Determine the [x, y] coordinate at the center of the cell enclosing the given text.  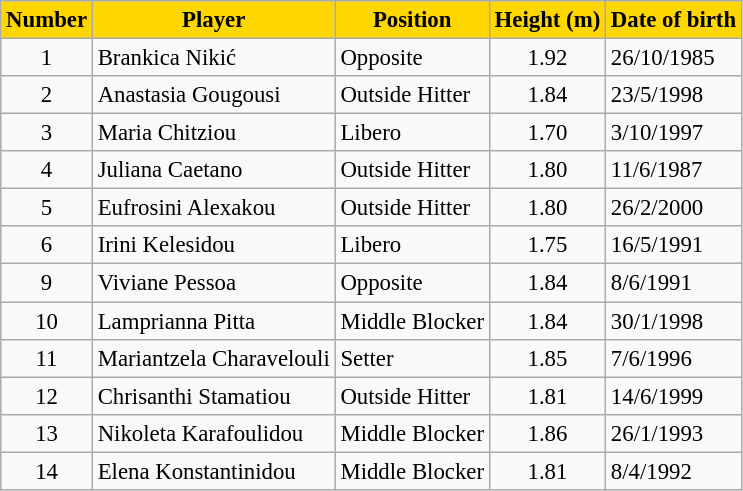
5 [47, 208]
26/1/1993 [674, 433]
26/2/2000 [674, 208]
Anastasia Gougousi [214, 95]
Position [412, 20]
Irini Kelesidou [214, 245]
1.75 [547, 245]
30/1/1998 [674, 321]
14/6/1999 [674, 396]
1.92 [547, 58]
3 [47, 133]
Number [47, 20]
2 [47, 95]
Elena Konstantinidou [214, 471]
Chrisanthi Stamatiou [214, 396]
Setter [412, 358]
1.86 [547, 433]
4 [47, 170]
Nikoleta Karafoulidou [214, 433]
Brankica Nikić [214, 58]
16/5/1991 [674, 245]
26/10/1985 [674, 58]
10 [47, 321]
Juliana Caetano [214, 170]
Height (m) [547, 20]
Viviane Pessoa [214, 283]
Date of birth [674, 20]
7/6/1996 [674, 358]
Maria Chitziou [214, 133]
8/4/1992 [674, 471]
14 [47, 471]
12 [47, 396]
3/10/1997 [674, 133]
13 [47, 433]
1 [47, 58]
Eufrosini Alexakou [214, 208]
1.70 [547, 133]
Player [214, 20]
11 [47, 358]
9 [47, 283]
Mariantzela Charavelouli [214, 358]
6 [47, 245]
1.85 [547, 358]
Lamprianna Pitta [214, 321]
11/6/1987 [674, 170]
23/5/1998 [674, 95]
8/6/1991 [674, 283]
